Search for the cell housing the specified text and yield its (X, Y) center coordinate. 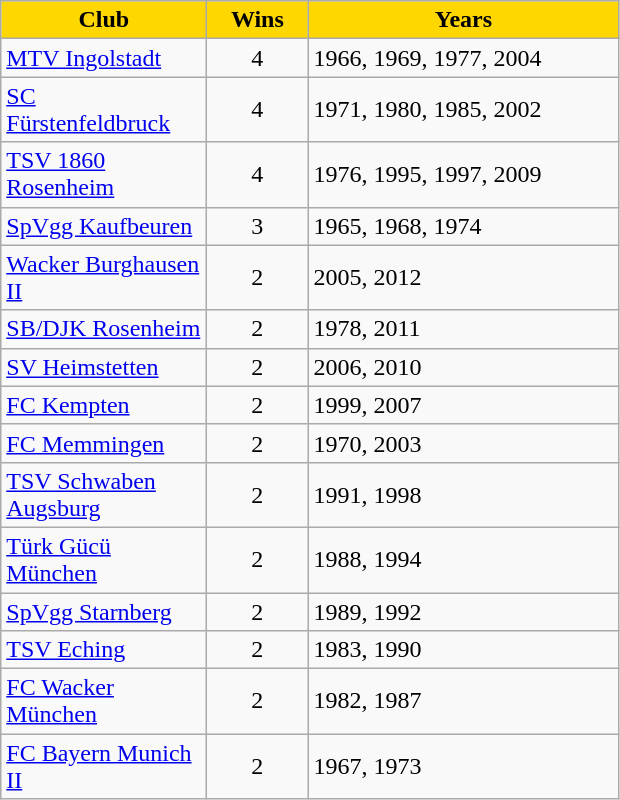
SpVgg Starnberg (104, 611)
MTV Ingolstadt (104, 58)
1966, 1969, 1977, 2004 (464, 58)
Years (464, 20)
SB/DJK Rosenheim (104, 329)
1999, 2007 (464, 405)
1982, 1987 (464, 702)
Wacker Burghausen II (104, 278)
1988, 1994 (464, 560)
1989, 1992 (464, 611)
SpVgg Kaufbeuren (104, 226)
Wins (258, 20)
FC Kempten (104, 405)
TSV Schwaben Augsburg (104, 494)
1965, 1968, 1974 (464, 226)
TSV 1860 Rosenheim (104, 174)
SC Fürstenfeldbruck (104, 110)
1983, 1990 (464, 650)
Türk Gücü München (104, 560)
1970, 2003 (464, 443)
FC Memmingen (104, 443)
2006, 2010 (464, 367)
Club (104, 20)
TSV Eching (104, 650)
1978, 2011 (464, 329)
SV Heimstetten (104, 367)
2005, 2012 (464, 278)
1976, 1995, 1997, 2009 (464, 174)
3 (258, 226)
FC Wacker München (104, 702)
FC Bayern Munich II (104, 766)
1971, 1980, 1985, 2002 (464, 110)
1991, 1998 (464, 494)
1967, 1973 (464, 766)
